Detect which cell encompasses the target text, then output its (x, y) center coordinate. 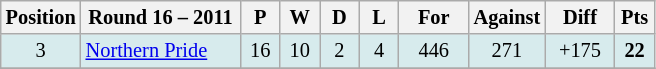
3 (41, 51)
Position (41, 17)
For (434, 17)
10 (300, 51)
16 (260, 51)
Against (508, 17)
22 (635, 51)
P (260, 17)
2 (340, 51)
D (340, 17)
+175 (580, 51)
446 (434, 51)
W (300, 17)
Northern Pride (161, 51)
Diff (580, 17)
Pts (635, 17)
4 (379, 51)
271 (508, 51)
Round 16 – 2011 (161, 17)
L (379, 17)
